Detect which cell encompasses the target text, then output its [x, y] center coordinate. 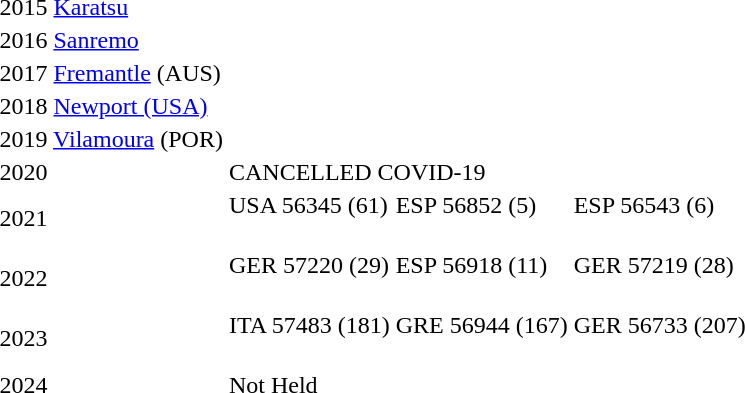
USA 56345 (61) [309, 218]
ESP 56918 (11) [482, 278]
GRE 56944 (167) [482, 338]
GER 57220 (29) [309, 278]
ESP 56852 (5) [482, 218]
ITA 57483 (181) [309, 338]
